Determine the [X, Y] coordinate at the center of the cell enclosing the given text.  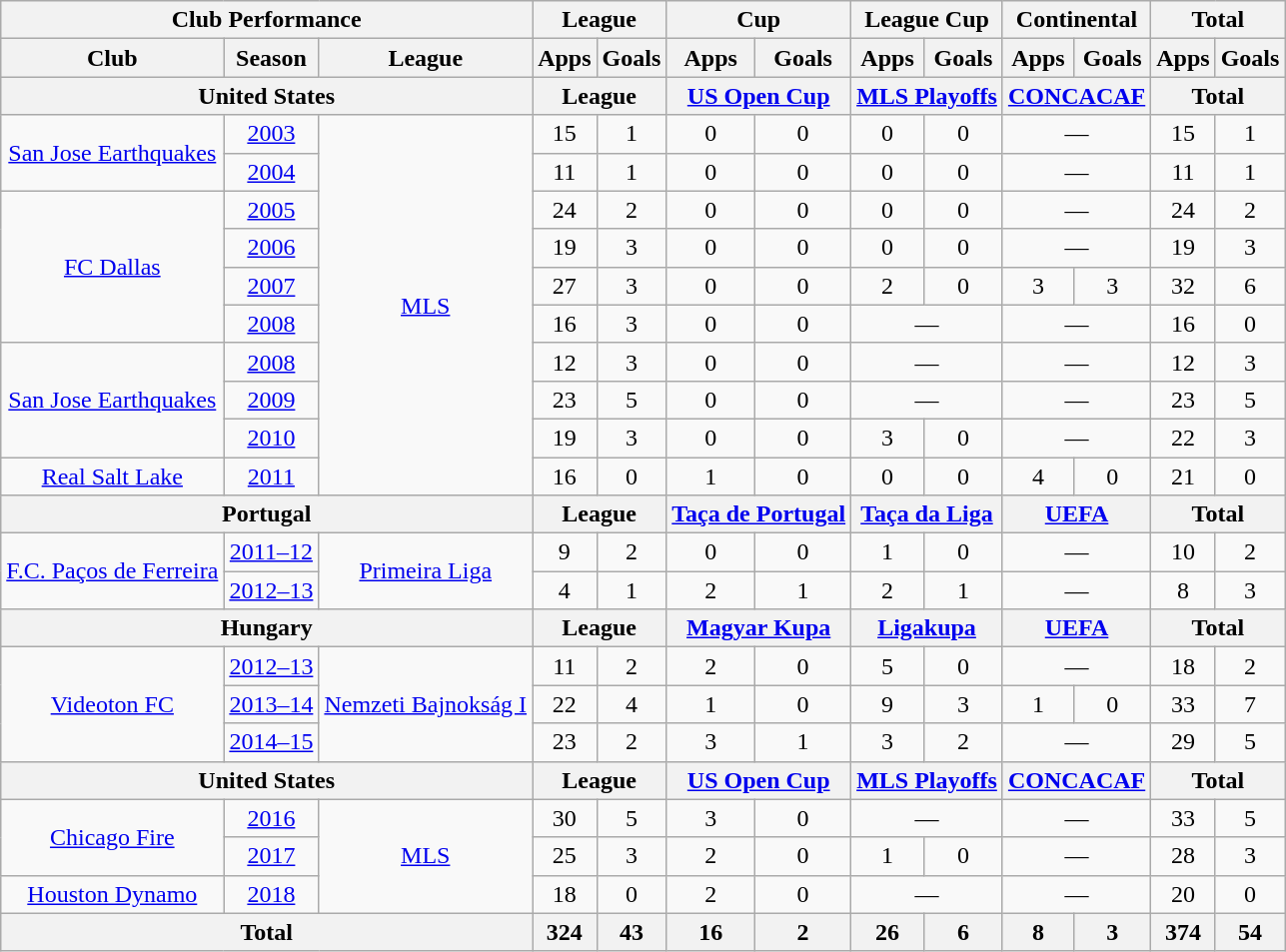
Cup [759, 20]
20 [1183, 894]
2017 [272, 856]
Season [272, 58]
28 [1183, 856]
2006 [272, 248]
2018 [272, 894]
2011–12 [272, 552]
2005 [272, 210]
Hungary [267, 628]
26 [887, 932]
2009 [272, 400]
Real Salt Lake [112, 476]
Ligakupa [927, 628]
Primeira Liga [426, 571]
Club [112, 58]
Continental [1076, 20]
Club Performance [267, 20]
2007 [272, 286]
Nemzeti Bajnokság I [426, 704]
Chicago Fire [112, 837]
2004 [272, 172]
10 [1183, 552]
374 [1183, 932]
30 [565, 818]
Videoton FC [112, 704]
Magyar Kupa [759, 628]
32 [1183, 286]
FC Dallas [112, 267]
2016 [272, 818]
7 [1250, 704]
21 [1183, 476]
F.C. Paços de Ferreira [112, 571]
43 [632, 932]
2010 [272, 438]
25 [565, 856]
27 [565, 286]
324 [565, 932]
2003 [272, 134]
Taça de Portugal [759, 514]
League Cup [927, 20]
Portugal [267, 514]
2014–15 [272, 742]
Taça da Liga [927, 514]
29 [1183, 742]
2011 [272, 476]
2013–14 [272, 704]
54 [1250, 932]
Houston Dynamo [112, 894]
